Detect which cell encompasses the target text, then output its (X, Y) center coordinate. 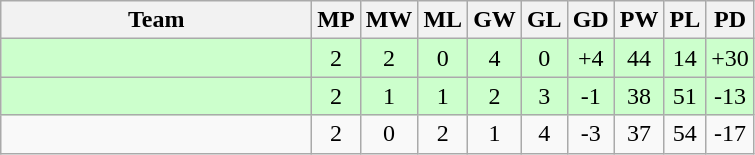
MP (336, 20)
38 (639, 96)
PL (685, 20)
ML (443, 20)
MW (389, 20)
GW (495, 20)
54 (685, 134)
GD (590, 20)
PW (639, 20)
GL (544, 20)
-3 (590, 134)
51 (685, 96)
-1 (590, 96)
+30 (730, 58)
+4 (590, 58)
37 (639, 134)
14 (685, 58)
3 (544, 96)
-13 (730, 96)
Team (156, 20)
PD (730, 20)
-17 (730, 134)
44 (639, 58)
